Locate the cell with the specified text and output its (X, Y) center coordinate. 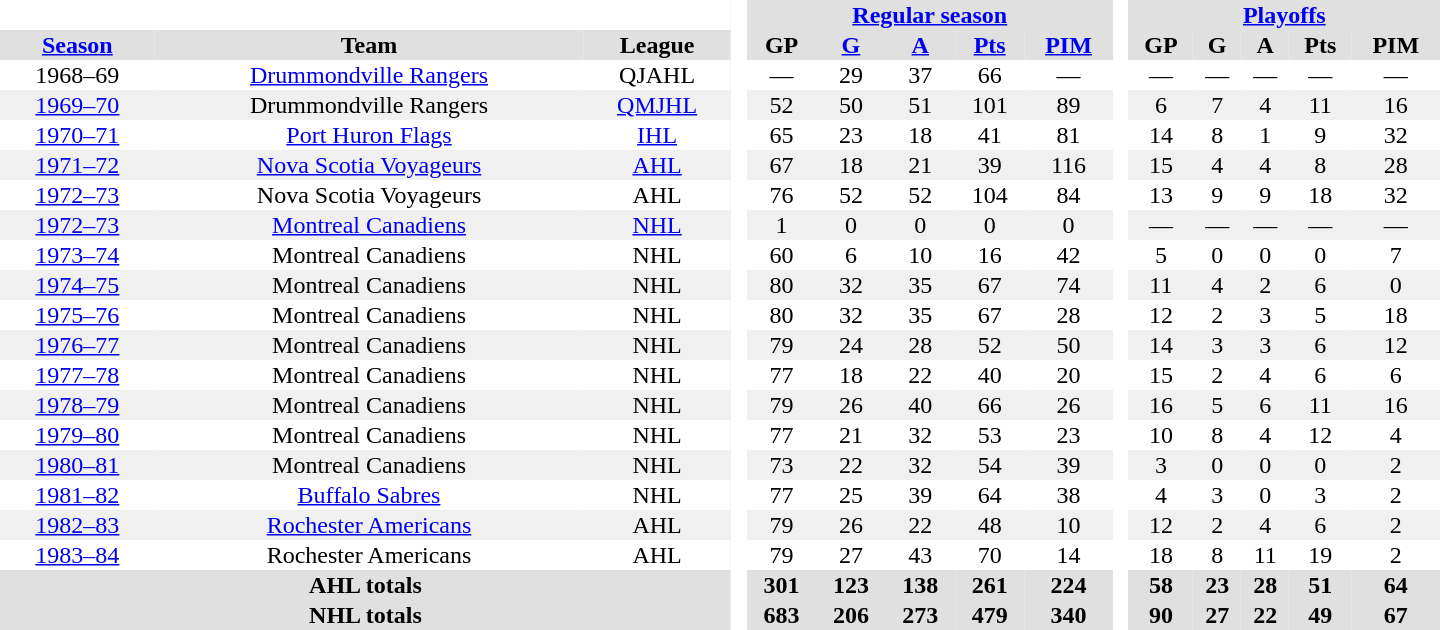
90 (1162, 615)
19 (1320, 555)
73 (782, 465)
1971–72 (78, 165)
1979–80 (78, 435)
29 (850, 75)
89 (1068, 105)
37 (920, 75)
NHL totals (366, 615)
13 (1162, 195)
340 (1068, 615)
84 (1068, 195)
QJAHL (657, 75)
74 (1068, 285)
1983–84 (78, 555)
Season (78, 45)
1982–83 (78, 525)
138 (920, 585)
Playoffs (1284, 15)
76 (782, 195)
QMJHL (657, 105)
54 (990, 465)
123 (850, 585)
1973–74 (78, 255)
41 (990, 135)
43 (920, 555)
20 (1068, 375)
25 (850, 495)
AHL totals (366, 585)
1969–70 (78, 105)
116 (1068, 165)
Buffalo Sabres (370, 495)
479 (990, 615)
1974–75 (78, 285)
1970–71 (78, 135)
38 (1068, 495)
53 (990, 435)
273 (920, 615)
261 (990, 585)
1976–77 (78, 345)
81 (1068, 135)
24 (850, 345)
Team (370, 45)
1968–69 (78, 75)
104 (990, 195)
Regular season (930, 15)
League (657, 45)
1981–82 (78, 495)
65 (782, 135)
683 (782, 615)
206 (850, 615)
1975–76 (78, 315)
1977–78 (78, 375)
1978–79 (78, 405)
Port Huron Flags (370, 135)
101 (990, 105)
70 (990, 555)
301 (782, 585)
48 (990, 525)
IHL (657, 135)
224 (1068, 585)
49 (1320, 615)
60 (782, 255)
42 (1068, 255)
58 (1162, 585)
1980–81 (78, 465)
